From the cell containing the given text, extract its center point as (X, Y) coordinate. 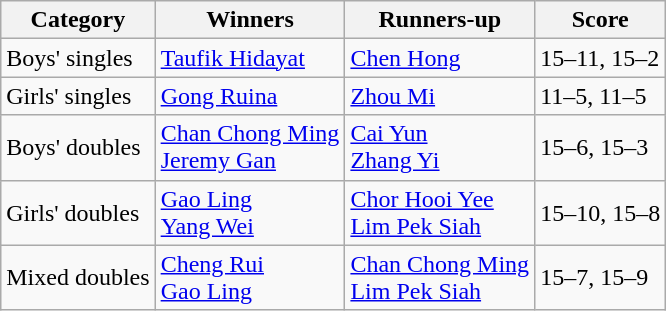
Category (78, 20)
15–7, 15–9 (600, 278)
Girls' doubles (78, 212)
Boys' doubles (78, 148)
Chor Hooi Yee Lim Pek Siah (440, 212)
Zhou Mi (440, 96)
Mixed doubles (78, 278)
15–10, 15–8 (600, 212)
Chan Chong Ming Jeremy Gan (250, 148)
11–5, 11–5 (600, 96)
Cai Yun Zhang Yi (440, 148)
Taufik Hidayat (250, 58)
Score (600, 20)
Winners (250, 20)
Gao Ling Yang Wei (250, 212)
Runners-up (440, 20)
Chan Chong Ming Lim Pek Siah (440, 278)
15–6, 15–3 (600, 148)
Boys' singles (78, 58)
Chen Hong (440, 58)
Cheng Rui Gao Ling (250, 278)
15–11, 15–2 (600, 58)
Gong Ruina (250, 96)
Girls' singles (78, 96)
